Find where the given text appears and provide that cell's center as (X, Y) coordinate. 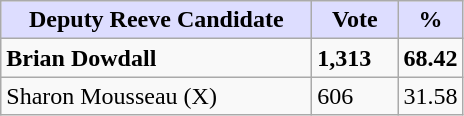
606 (355, 96)
Brian Dowdall (156, 58)
Vote (355, 20)
Deputy Reeve Candidate (156, 20)
Sharon Mousseau (X) (156, 96)
% (430, 20)
68.42 (430, 58)
1,313 (355, 58)
31.58 (430, 96)
